Return the (X, Y) coordinate for the center point of the cell that contains the specified text.  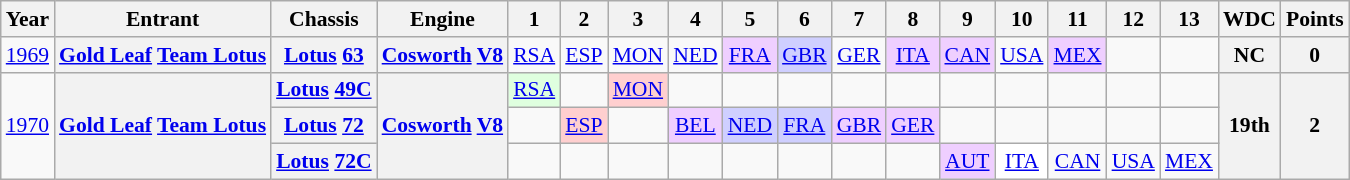
10 (1022, 19)
NC (1250, 55)
13 (1189, 19)
8 (912, 19)
1970 (28, 126)
0 (1315, 55)
1969 (28, 55)
5 (750, 19)
4 (695, 19)
Year (28, 19)
11 (1077, 19)
Lotus 72 (324, 126)
Lotus 72C (324, 162)
Lotus 49C (324, 90)
19th (1250, 126)
AUT (967, 162)
3 (638, 19)
6 (804, 19)
12 (1134, 19)
WDC (1250, 19)
7 (860, 19)
Entrant (162, 19)
Lotus 63 (324, 55)
Points (1315, 19)
1 (534, 19)
9 (967, 19)
Engine (442, 19)
Chassis (324, 19)
BEL (695, 126)
